Provide the [X, Y] coordinate of the cell's center where the given text is located.  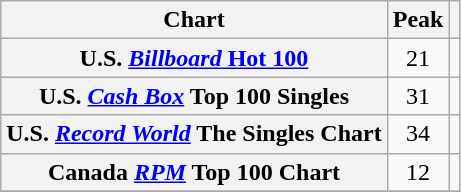
34 [418, 134]
Peak [418, 20]
31 [418, 96]
U.S. Record World The Singles Chart [194, 134]
Chart [194, 20]
21 [418, 58]
U.S. Cash Box Top 100 Singles [194, 96]
12 [418, 172]
U.S. Billboard Hot 100 [194, 58]
Canada RPM Top 100 Chart [194, 172]
